Return the [x, y] coordinate for the center point of the cell that contains the specified text.  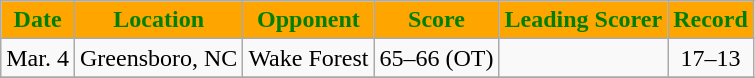
Wake Forest [308, 58]
65–66 (OT) [436, 58]
Record [711, 20]
17–13 [711, 58]
Score [436, 20]
Greensboro, NC [158, 58]
Mar. 4 [38, 58]
Leading Scorer [584, 20]
Opponent [308, 20]
Location [158, 20]
Date [38, 20]
